Extract the [X, Y] coordinate from the center of the cell holding the provided text.  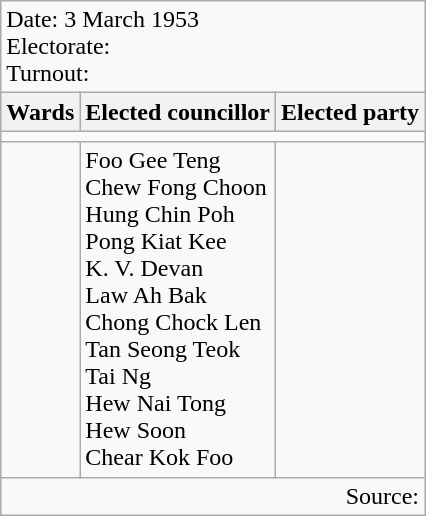
Source: [213, 496]
Elected party [350, 112]
Date: 3 March 1953Electorate: Turnout: [213, 47]
Foo Gee TengChew Fong ChoonHung Chin PohPong Kiat KeeK. V. DevanLaw Ah BakChong Chock LenTan Seong TeokTai NgHew Nai TongHew SoonChear Kok Foo [178, 310]
Elected councillor [178, 112]
Wards [40, 112]
